Pinpoint the cell where the given text exists, returning its (x, y) midpoint coordinate. 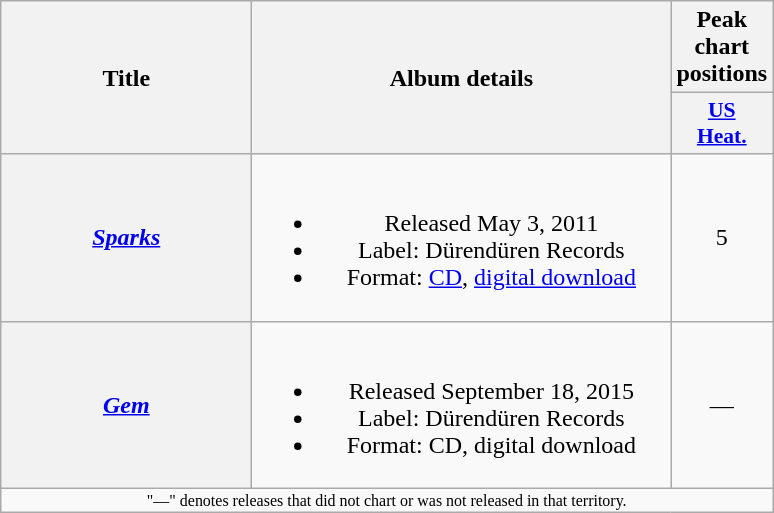
5 (722, 238)
Title (126, 78)
"—" denotes releases that did not chart or was not released in that territory. (387, 500)
USHeat. (722, 124)
Released May 3, 2011Label: Dürendüren RecordsFormat: CD, digital download (462, 238)
Sparks (126, 238)
Gem (126, 404)
Released September 18, 2015Label: Dürendüren RecordsFormat: CD, digital download (462, 404)
Album details (462, 78)
— (722, 404)
Peak chart positions (722, 47)
